Determine the [x, y] coordinate at the center of the cell enclosing the given text.  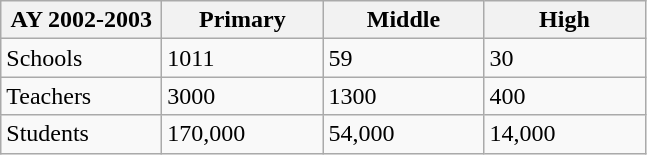
High [564, 20]
400 [564, 96]
54,000 [404, 134]
59 [404, 58]
AY 2002-2003 [82, 20]
Students [82, 134]
170,000 [242, 134]
30 [564, 58]
1011 [242, 58]
Teachers [82, 96]
Primary [242, 20]
3000 [242, 96]
Schools [82, 58]
Middle [404, 20]
14,000 [564, 134]
1300 [404, 96]
